Return (X, Y) of the center of cell containing provided text 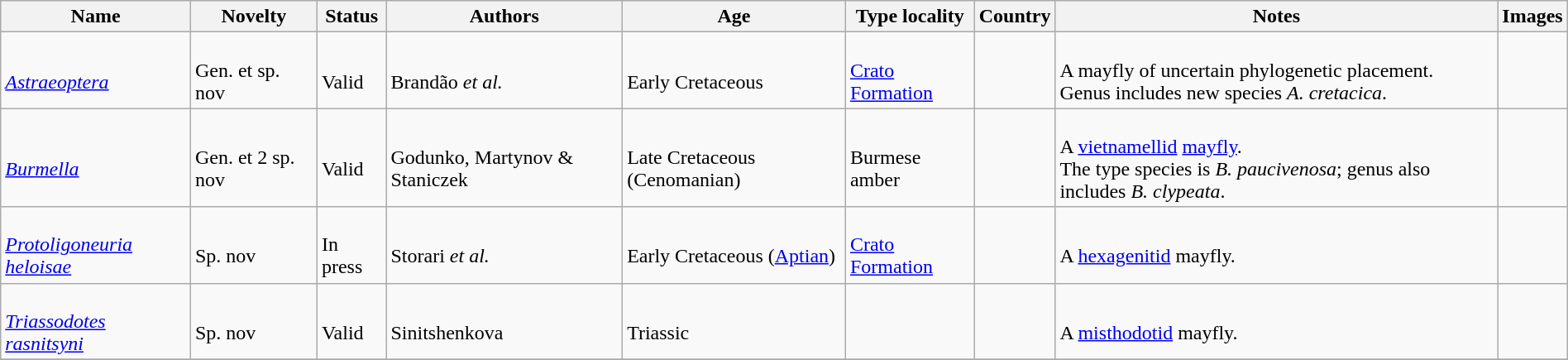
Protoligoneuria heloisae (96, 245)
Type locality (910, 17)
Age (734, 17)
Gen. et 2 sp. nov (253, 157)
Triassodotes rasnitsyni (96, 321)
Country (1015, 17)
Authors (504, 17)
Images (1532, 17)
Notes (1277, 17)
Storari et al. (504, 245)
A vietnamellid mayfly. The type species is B. paucivenosa; genus also includes B. clypeata. (1277, 157)
Astraeoptera (96, 70)
Burmella (96, 157)
A hexagenitid mayfly. (1277, 245)
Triassic (734, 321)
Early Cretaceous (734, 70)
Early Cretaceous (Aptian) (734, 245)
A misthodotid mayfly. (1277, 321)
Novelty (253, 17)
Late Cretaceous (Cenomanian) (734, 157)
Sinitshenkova (504, 321)
Burmese amber (910, 157)
In press (351, 245)
Name (96, 17)
Godunko, Martynov & Staniczek (504, 157)
Status (351, 17)
Brandão et al. (504, 70)
Gen. et sp. nov (253, 70)
A mayfly of uncertain phylogenetic placement. Genus includes new species A. cretacica. (1277, 70)
